Return the (x, y) coordinate for the center point of the cell that contains the specified text.  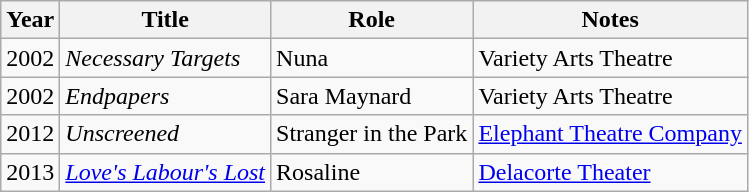
2012 (30, 134)
2013 (30, 172)
Rosaline (372, 172)
Elephant Theatre Company (610, 134)
Love's Labour's Lost (166, 172)
Notes (610, 20)
Role (372, 20)
Endpapers (166, 96)
Year (30, 20)
Unscreened (166, 134)
Sara Maynard (372, 96)
Necessary Targets (166, 58)
Stranger in the Park (372, 134)
Nuna (372, 58)
Delacorte Theater (610, 172)
Title (166, 20)
